Capture the cell that displays the provided text and extract its (x, y) central coordinate. 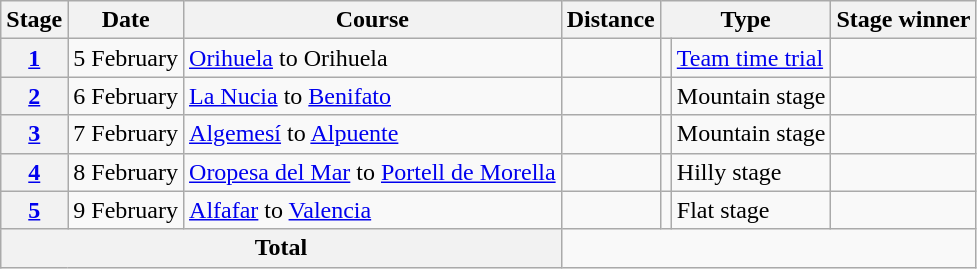
Flat stage (751, 210)
Hilly stage (751, 172)
6 February (126, 96)
4 (34, 172)
8 February (126, 172)
7 February (126, 134)
9 February (126, 210)
3 (34, 134)
Alfafar to Valencia (373, 210)
La Nucia to Benifato (373, 96)
Oropesa del Mar to Portell de Morella (373, 172)
2 (34, 96)
Type (746, 20)
5 February (126, 58)
Algemesí to Alpuente (373, 134)
5 (34, 210)
Total (281, 248)
Stage (34, 20)
Distance (610, 20)
Team time trial (751, 58)
1 (34, 58)
Stage winner (904, 20)
Orihuela to Orihuela (373, 58)
Date (126, 20)
Course (373, 20)
